Pinpoint the cell where the given text exists, returning its (x, y) midpoint coordinate. 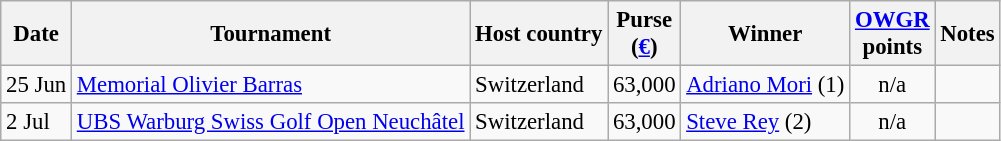
Steve Rey (2) (766, 122)
Winner (766, 34)
Date (36, 34)
Memorial Olivier Barras (270, 85)
Tournament (270, 34)
UBS Warburg Swiss Golf Open Neuchâtel (270, 122)
Notes (968, 34)
Purse(€) (644, 34)
2 Jul (36, 122)
25 Jun (36, 85)
Adriano Mori (1) (766, 85)
OWGRpoints (892, 34)
Host country (539, 34)
